Return [x, y] of the center of cell containing provided text 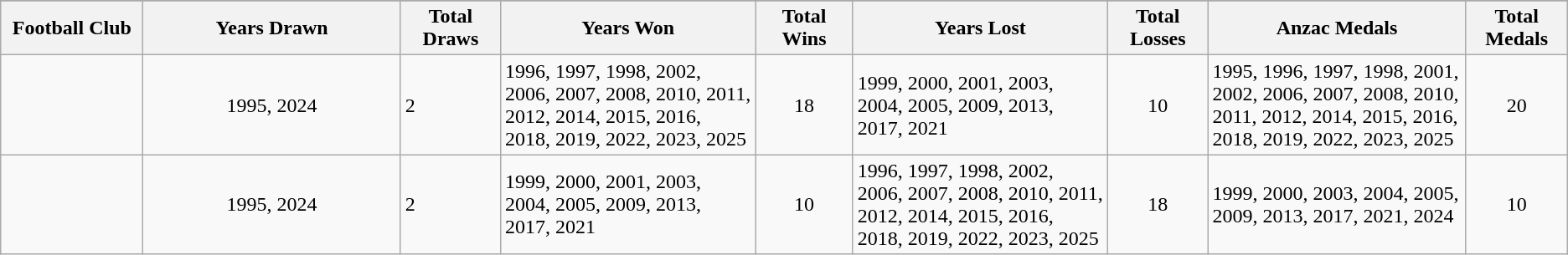
Years Lost [980, 28]
20 [1516, 105]
Total Draws [451, 28]
Years Drawn [271, 28]
Total Losses [1158, 28]
1999, 2000, 2003, 2004, 2005, 2009, 2013, 2017, 2021, 2024 [1337, 204]
Football Club [72, 28]
Anzac Medals [1337, 28]
Total Medals [1516, 28]
1995, 1996, 1997, 1998, 2001, 2002, 2006, 2007, 2008, 2010, 2011, 2012, 2014, 2015, 2016, 2018, 2019, 2022, 2023, 2025 [1337, 105]
Years Won [628, 28]
Total Wins [804, 28]
